Detect which cell encompasses the target text, then output its (X, Y) center coordinate. 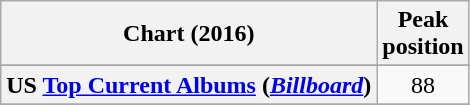
Peak position (423, 34)
88 (423, 85)
US Top Current Albums (Billboard) (189, 85)
Chart (2016) (189, 34)
